Extract the [X, Y] coordinate from the center of the cell holding the provided text.  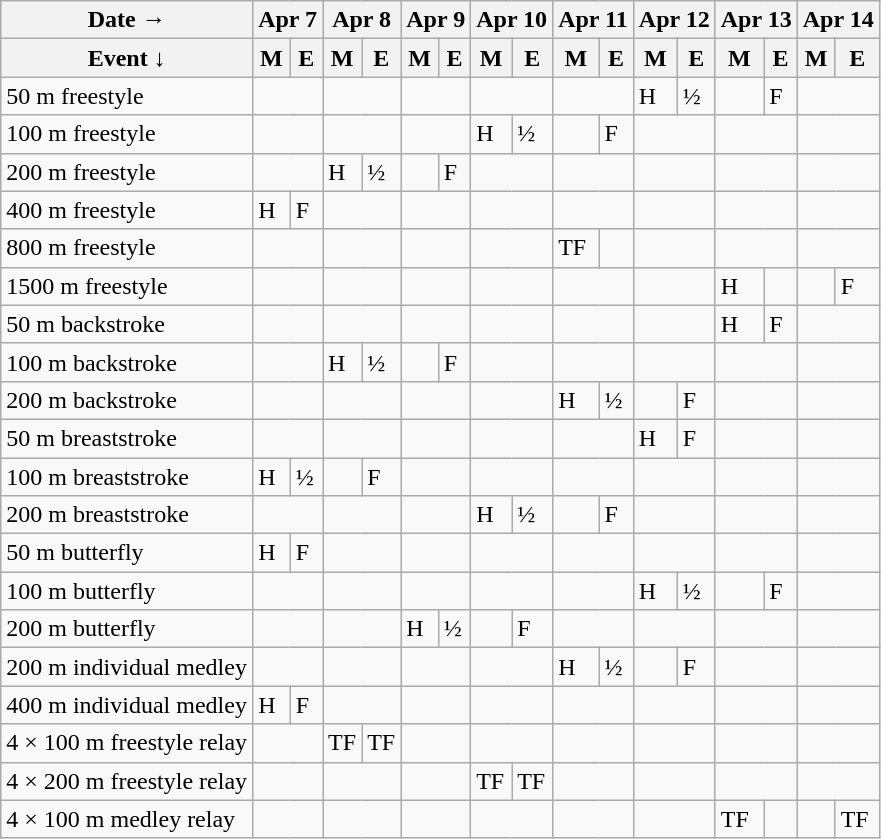
100 m freestyle [127, 134]
50 m butterfly [127, 553]
Date → [127, 20]
400 m freestyle [127, 210]
50 m backstroke [127, 324]
50 m breaststroke [127, 438]
200 m breaststroke [127, 515]
4 × 100 m medley relay [127, 819]
50 m freestyle [127, 96]
100 m backstroke [127, 362]
Apr 12 [674, 20]
400 m individual medley [127, 705]
Apr 9 [436, 20]
Event ↓ [127, 58]
Apr 11 [594, 20]
100 m breaststroke [127, 477]
100 m butterfly [127, 591]
4 × 200 m freestyle relay [127, 781]
200 m butterfly [127, 629]
Apr 10 [512, 20]
800 m freestyle [127, 248]
Apr 13 [756, 20]
Apr 8 [362, 20]
200 m freestyle [127, 172]
Apr 7 [288, 20]
200 m individual medley [127, 667]
200 m backstroke [127, 400]
1500 m freestyle [127, 286]
4 × 100 m freestyle relay [127, 743]
Apr 14 [838, 20]
